Search for the cell housing the specified text and yield its [X, Y] center coordinate. 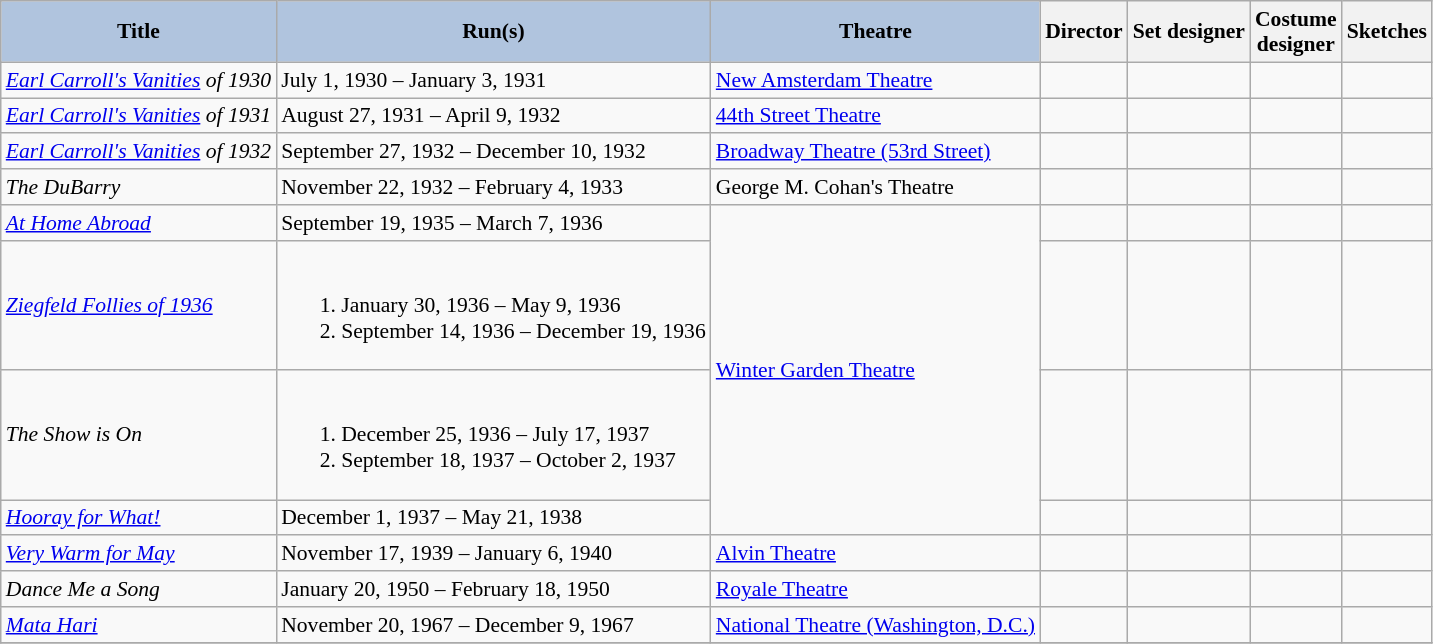
The DuBarry [138, 187]
Broadway Theatre (53rd Street) [876, 152]
George M. Cohan's Theatre [876, 187]
Ziegfeld Follies of 1936 [138, 305]
November 22, 1932 – February 4, 1933 [494, 187]
September 19, 1935 – March 7, 1936 [494, 223]
September 27, 1932 – December 10, 1932 [494, 152]
Dance Me a Song [138, 589]
Earl Carroll's Vanities of 1930 [138, 80]
Mata Hari [138, 625]
Very Warm for May [138, 554]
Winter Garden Theatre [876, 370]
44th Street Theatre [876, 116]
Run(s) [494, 32]
National Theatre (Washington, D.C.) [876, 625]
Royale Theatre [876, 589]
The Show is On [138, 435]
Costumedesigner [1296, 32]
December 1, 1937 – May 21, 1938 [494, 518]
December 25, 1936 – July 17, 1937September 18, 1937 – October 2, 1937 [494, 435]
January 30, 1936 – May 9, 1936September 14, 1936 – December 19, 1936 [494, 305]
New Amsterdam Theatre [876, 80]
Alvin Theatre [876, 554]
November 20, 1967 – December 9, 1967 [494, 625]
Earl Carroll's Vanities of 1932 [138, 152]
August 27, 1931 – April 9, 1932 [494, 116]
July 1, 1930 – January 3, 1931 [494, 80]
Title [138, 32]
January 20, 1950 – February 18, 1950 [494, 589]
Theatre [876, 32]
Set designer [1189, 32]
Sketches [1387, 32]
November 17, 1939 – January 6, 1940 [494, 554]
Director [1084, 32]
Earl Carroll's Vanities of 1931 [138, 116]
At Home Abroad [138, 223]
Hooray for What! [138, 518]
